Capture the cell that displays the provided text and extract its [X, Y] central coordinate. 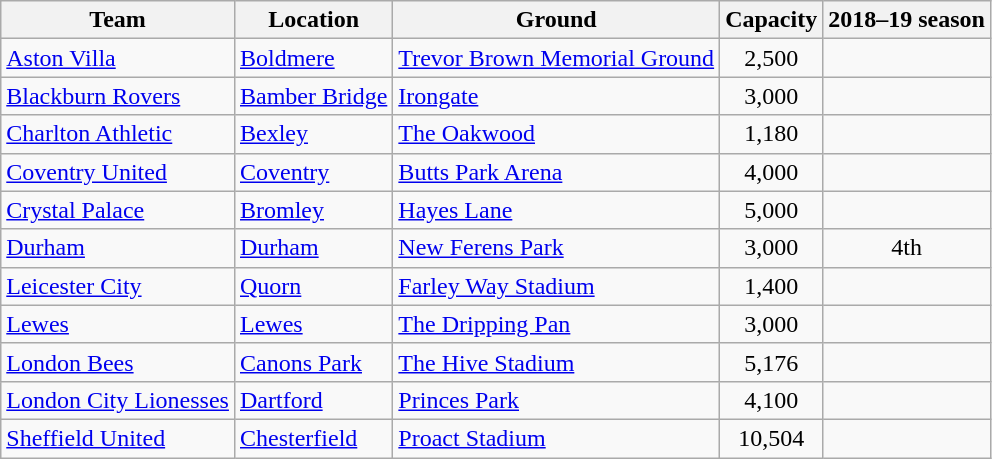
The Oakwood [556, 134]
1,180 [772, 134]
Ground [556, 20]
Coventry United [118, 172]
4,100 [772, 400]
5,000 [772, 210]
Trevor Brown Memorial Ground [556, 58]
Dartford [313, 400]
5,176 [772, 362]
Sheffield United [118, 438]
Crystal Palace [118, 210]
Princes Park [556, 400]
New Ferens Park [556, 248]
2018–19 season [907, 20]
Chesterfield [313, 438]
Bamber Bridge [313, 96]
Aston Villa [118, 58]
1,400 [772, 286]
Coventry [313, 172]
Blackburn Rovers [118, 96]
The Hive Stadium [556, 362]
Location [313, 20]
Capacity [772, 20]
Proact Stadium [556, 438]
London Bees [118, 362]
Butts Park Arena [556, 172]
4th [907, 248]
Team [118, 20]
London City Lionesses [118, 400]
Hayes Lane [556, 210]
10,504 [772, 438]
Bexley [313, 134]
Bromley [313, 210]
2,500 [772, 58]
The Dripping Pan [556, 324]
Farley Way Stadium [556, 286]
Canons Park [313, 362]
Charlton Athletic [118, 134]
4,000 [772, 172]
Irongate [556, 96]
Leicester City [118, 286]
Quorn [313, 286]
Boldmere [313, 58]
